Determine the (X, Y) coordinate at the center of the cell enclosing the given text.  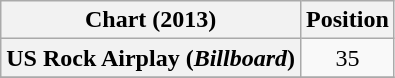
Position (348, 20)
35 (348, 58)
Chart (2013) (151, 20)
US Rock Airplay (Billboard) (151, 58)
